Provide the (X, Y) coordinate of the cell's center where the given text is located.  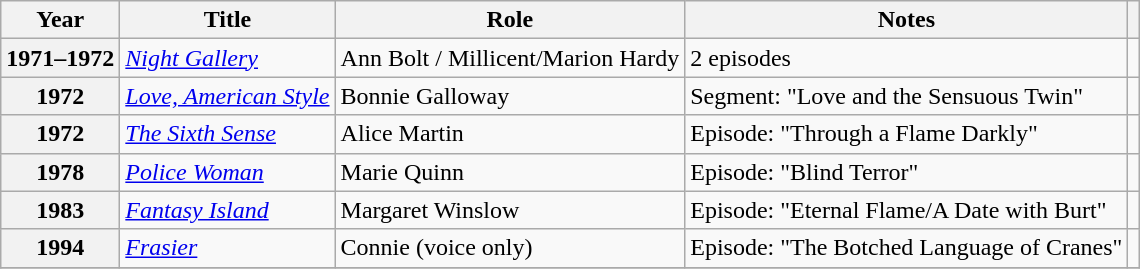
1971–1972 (60, 58)
Night Gallery (228, 58)
Frasier (228, 248)
Episode: "Eternal Flame/A Date with Burt" (906, 210)
Marie Quinn (510, 172)
Year (60, 20)
1983 (60, 210)
Police Woman (228, 172)
Connie (voice only) (510, 248)
1978 (60, 172)
Segment: "Love and the Sensuous Twin" (906, 96)
Role (510, 20)
Bonnie Galloway (510, 96)
Ann Bolt / Millicent/Marion Hardy (510, 58)
Title (228, 20)
Alice Martin (510, 134)
Episode: "The Botched Language of Cranes" (906, 248)
Margaret Winslow (510, 210)
Fantasy Island (228, 210)
Notes (906, 20)
Love, American Style (228, 96)
The Sixth Sense (228, 134)
1994 (60, 248)
Episode: "Blind Terror" (906, 172)
Episode: "Through a Flame Darkly" (906, 134)
2 episodes (906, 58)
